Return the [x, y] coordinate for the center point of the cell that contains the specified text.  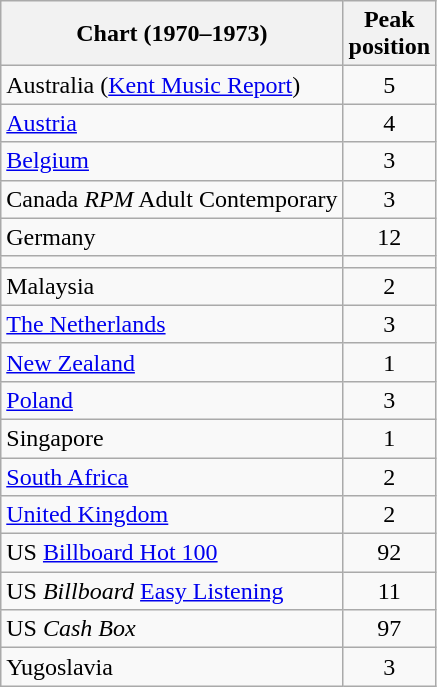
Belgium [172, 161]
United Kingdom [172, 515]
92 [389, 553]
11 [389, 591]
US Billboard Easy Listening [172, 591]
Peakposition [389, 34]
Malaysia [172, 286]
97 [389, 629]
US Billboard Hot 100 [172, 553]
US Cash Box [172, 629]
Germany [172, 237]
Chart (1970–1973) [172, 34]
South Africa [172, 477]
The Netherlands [172, 324]
Australia (Kent Music Report) [172, 85]
Singapore [172, 438]
5 [389, 85]
Yugoslavia [172, 667]
4 [389, 123]
12 [389, 237]
Canada RPM Adult Contemporary [172, 199]
New Zealand [172, 362]
Austria [172, 123]
Poland [172, 400]
